Locate the cell with the specified text and output its [x, y] center coordinate. 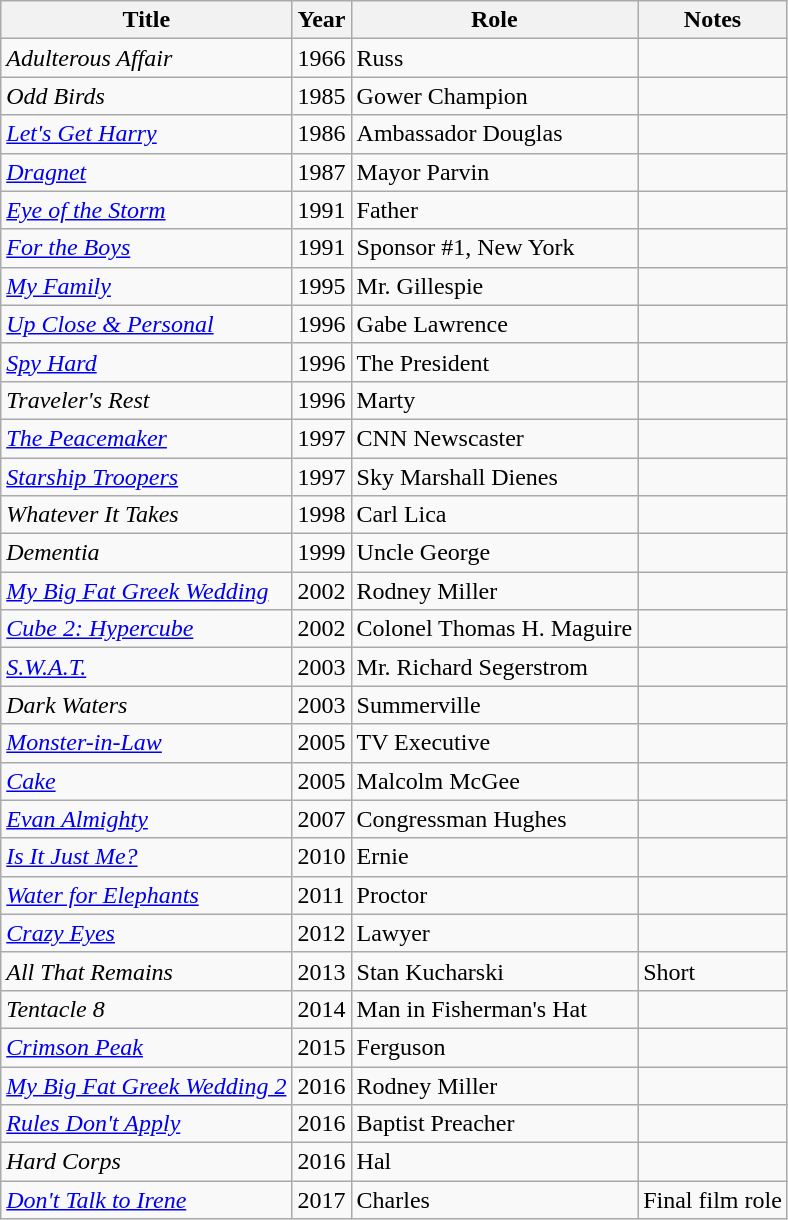
Evan Almighty [146, 819]
1995 [322, 286]
Starship Troopers [146, 477]
Notes [713, 20]
The Peacemaker [146, 438]
Mr. Richard Segerstrom [494, 667]
Marty [494, 400]
Dementia [146, 553]
2010 [322, 857]
1986 [322, 134]
1987 [322, 172]
Whatever It Takes [146, 515]
Role [494, 20]
Uncle George [494, 553]
My Big Fat Greek Wedding 2 [146, 1085]
2007 [322, 819]
Carl Lica [494, 515]
Stan Kucharski [494, 971]
Spy Hard [146, 362]
2015 [322, 1047]
S.W.A.T. [146, 667]
CNN Newscaster [494, 438]
Hard Corps [146, 1162]
1966 [322, 58]
Hal [494, 1162]
Colonel Thomas H. Maguire [494, 629]
Gower Champion [494, 96]
Baptist Preacher [494, 1124]
Let's Get Harry [146, 134]
Dragnet [146, 172]
Sponsor #1, New York [494, 248]
Ernie [494, 857]
Ferguson [494, 1047]
1998 [322, 515]
Monster-in-Law [146, 743]
Gabe Lawrence [494, 324]
Traveler's Rest [146, 400]
1985 [322, 96]
Man in Fisherman's Hat [494, 1009]
Year [322, 20]
Crazy Eyes [146, 933]
Father [494, 210]
Title [146, 20]
My Big Fat Greek Wedding [146, 591]
Short [713, 971]
Ambassador Douglas [494, 134]
Adulterous Affair [146, 58]
Rules Don't Apply [146, 1124]
Malcolm McGee [494, 781]
Odd Birds [146, 96]
Sky Marshall Dienes [494, 477]
TV Executive [494, 743]
Proctor [494, 895]
Tentacle 8 [146, 1009]
My Family [146, 286]
Cube 2: Hypercube [146, 629]
Russ [494, 58]
Congressman Hughes [494, 819]
Is It Just Me? [146, 857]
Water for Elephants [146, 895]
Crimson Peak [146, 1047]
For the Boys [146, 248]
2012 [322, 933]
2014 [322, 1009]
1999 [322, 553]
2011 [322, 895]
Don't Talk to Irene [146, 1200]
Mayor Parvin [494, 172]
Summerville [494, 705]
Eye of the Storm [146, 210]
Mr. Gillespie [494, 286]
All That Remains [146, 971]
Cake [146, 781]
Dark Waters [146, 705]
Up Close & Personal [146, 324]
Charles [494, 1200]
2017 [322, 1200]
Final film role [713, 1200]
The President [494, 362]
2013 [322, 971]
Lawyer [494, 933]
